For the text-containing cell, return its midpoint in [x, y] coordinate format. 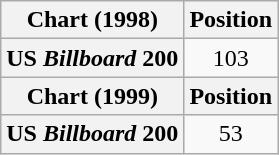
53 [231, 134]
103 [231, 58]
Chart (1999) [92, 96]
Chart (1998) [92, 20]
